Identify which cell holds the provided text, then report its (X, Y) central coordinate. 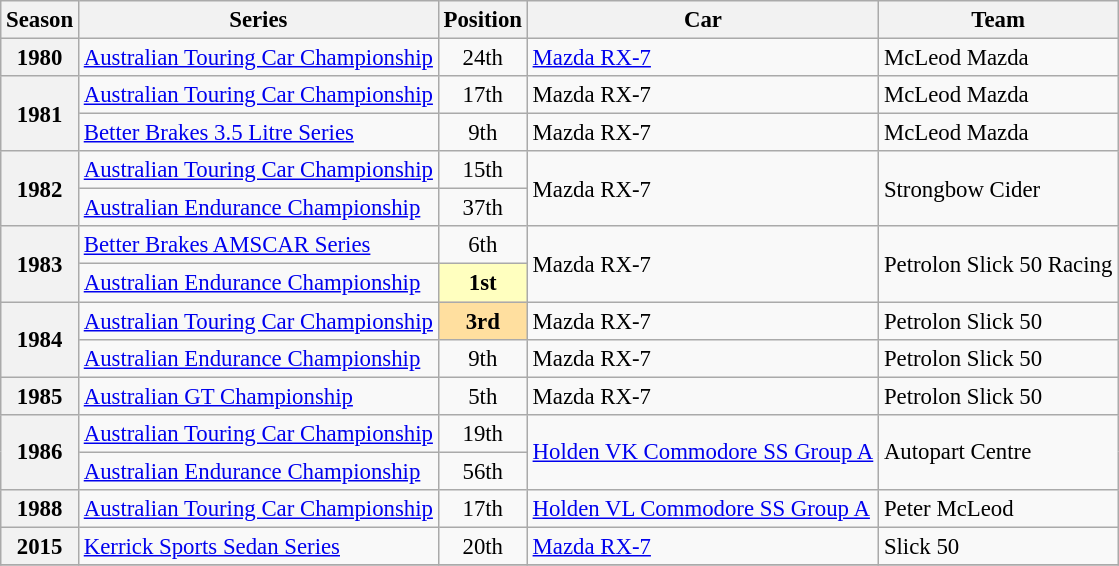
Better Brakes AMSCAR Series (258, 245)
Autopart Centre (998, 452)
Kerrick Sports Sedan Series (258, 546)
37th (482, 208)
3rd (482, 321)
Series (258, 20)
19th (482, 433)
1980 (40, 58)
1st (482, 283)
20th (482, 546)
Car (702, 20)
15th (482, 170)
Strongbow Cider (998, 188)
Better Brakes 3.5 Litre Series (258, 133)
Season (40, 20)
1984 (40, 340)
1985 (40, 396)
Position (482, 20)
6th (482, 245)
1986 (40, 452)
5th (482, 396)
24th (482, 58)
1988 (40, 509)
56th (482, 471)
2015 (40, 546)
Australian GT Championship (258, 396)
Holden VL Commodore SS Group A (702, 509)
Peter McLeod (998, 509)
1981 (40, 114)
1982 (40, 188)
Team (998, 20)
1983 (40, 264)
Petrolon Slick 50 Racing (998, 264)
Holden VK Commodore SS Group A (702, 452)
Slick 50 (998, 546)
